Output the (X, Y) coordinate of the center of the cell containing the given text.  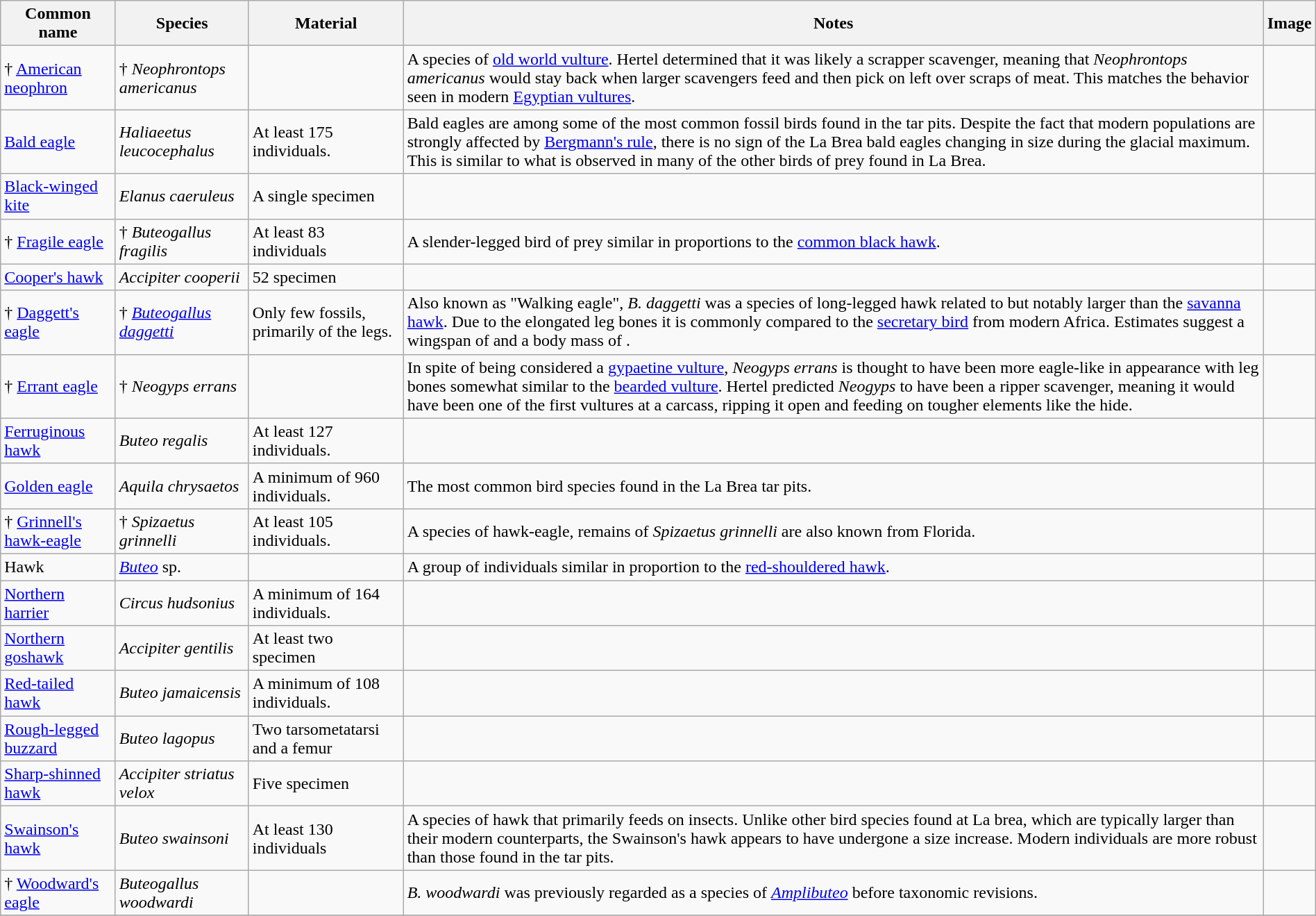
Buteo jamaicensis (182, 693)
A slender-legged bird of prey similar in proportions to the common black hawk. (833, 242)
† Grinnell's hawk-eagle (58, 531)
Species (182, 24)
† Spizaetus grinnelli (182, 531)
At least two specimen (326, 649)
B. woodwardi was previously regarded as a species of Amplibuteo before taxonomic revisions. (833, 893)
At least 175 individuals. (326, 142)
Five specimen (326, 783)
A minimum of 960 individuals. (326, 486)
52 specimen (326, 277)
† Errant eagle (58, 386)
Black-winged kite (58, 196)
A species of hawk-eagle, remains of Spizaetus grinnelli are also known from Florida. (833, 531)
† Woodward's eagle (58, 893)
† Fragile eagle (58, 242)
† Buteogallus daggetti (182, 322)
Accipiter striatus velox (182, 783)
Only few fossils, primarily of the legs. (326, 322)
Circus hudsonius (182, 603)
Hawk (58, 567)
Golden eagle (58, 486)
Rough-legged buzzard (58, 739)
At least 130 individuals (326, 838)
Swainson's hawk (58, 838)
A single specimen (326, 196)
At least 127 individuals. (326, 440)
Ferruginous hawk (58, 440)
Buteo lagopus (182, 739)
† American neophron (58, 78)
Accipiter gentilis (182, 649)
Two tarsometatarsi and a femur (326, 739)
Northern harrier (58, 603)
Buteogallus woodwardi (182, 893)
Buteo swainsoni (182, 838)
Aquila chrysaetos (182, 486)
A minimum of 164 individuals. (326, 603)
A group of individuals similar in proportion to the red-shouldered hawk. (833, 567)
Buteo regalis (182, 440)
The most common bird species found in the La Brea tar pits. (833, 486)
Cooper's hawk (58, 277)
Common name (58, 24)
At least 83 individuals (326, 242)
Image (1290, 24)
Material (326, 24)
Haliaeetus leucocephalus (182, 142)
At least 105 individuals. (326, 531)
Northern goshawk (58, 649)
† Buteogallus fragilis (182, 242)
Notes (833, 24)
† Neophrontops americanus (182, 78)
A minimum of 108 individuals. (326, 693)
Bald eagle (58, 142)
Elanus caeruleus (182, 196)
Buteo sp. (182, 567)
Red-tailed hawk (58, 693)
Sharp-shinned hawk (58, 783)
Accipiter cooperii (182, 277)
† Neogyps errans (182, 386)
† Daggett's eagle (58, 322)
